Provide the [X, Y] coordinate of the cell's center where the given text is located.  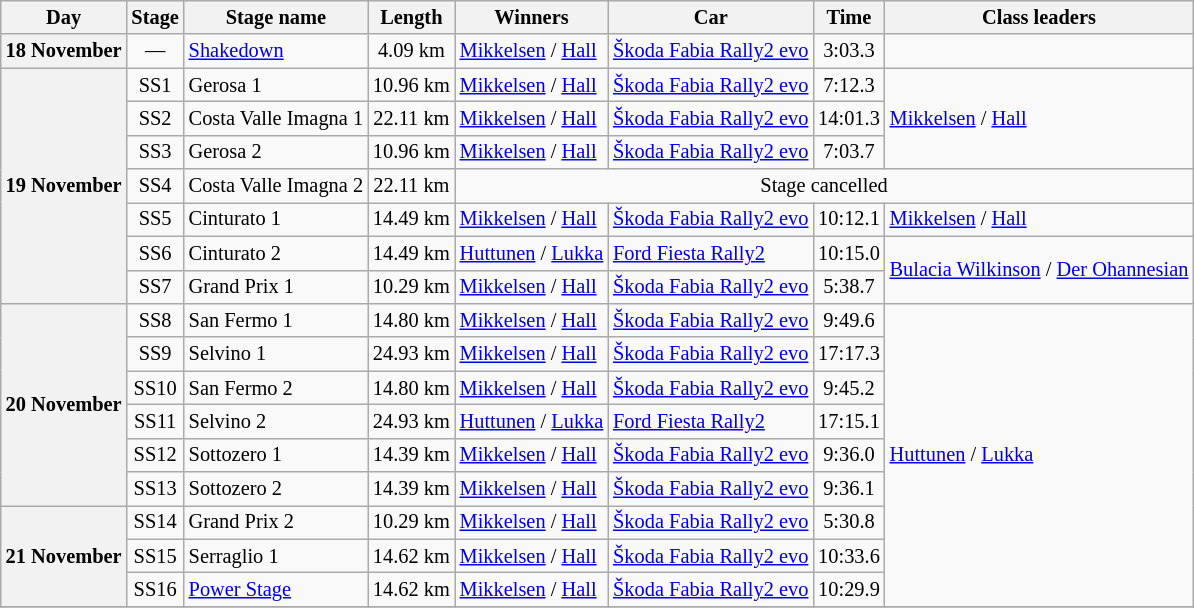
SS15 [154, 556]
10:15.0 [848, 253]
Grand Prix 1 [276, 287]
SS3 [154, 152]
SS1 [154, 85]
21 November [64, 556]
Cinturato 1 [276, 219]
SS12 [154, 455]
9:45.2 [848, 388]
Cinturato 2 [276, 253]
SS8 [154, 320]
Shakedown [276, 51]
19 November [64, 186]
Selvino 2 [276, 421]
SS5 [154, 219]
San Fermo 1 [276, 320]
9:36.0 [848, 455]
SS7 [154, 287]
Time [848, 17]
7:03.7 [848, 152]
SS4 [154, 186]
Gerosa 2 [276, 152]
Stage cancelled [824, 186]
Class leaders [1040, 17]
Car [710, 17]
SS16 [154, 589]
17:17.3 [848, 354]
Winners [532, 17]
7:12.3 [848, 85]
San Fermo 2 [276, 388]
Sottozero 1 [276, 455]
Selvino 1 [276, 354]
Gerosa 1 [276, 85]
20 November [64, 404]
Serraglio 1 [276, 556]
Grand Prix 2 [276, 522]
10:29.9 [848, 589]
10:12.1 [848, 219]
Bulacia Wilkinson / Der Ohannesian [1040, 270]
Length [412, 17]
Sottozero 2 [276, 489]
SS10 [154, 388]
SS13 [154, 489]
5:30.8 [848, 522]
17:15.1 [848, 421]
Costa Valle Imagna 1 [276, 118]
14:01.3 [848, 118]
SS14 [154, 522]
Stage name [276, 17]
18 November [64, 51]
4.09 km [412, 51]
— [154, 51]
9:49.6 [848, 320]
SS6 [154, 253]
SS2 [154, 118]
9:36.1 [848, 489]
SS9 [154, 354]
Costa Valle Imagna 2 [276, 186]
5:38.7 [848, 287]
10:33.6 [848, 556]
3:03.3 [848, 51]
Power Stage [276, 589]
Stage [154, 17]
Day [64, 17]
SS11 [154, 421]
